Return the [X, Y] coordinate for the center point of the cell that contains the specified text.  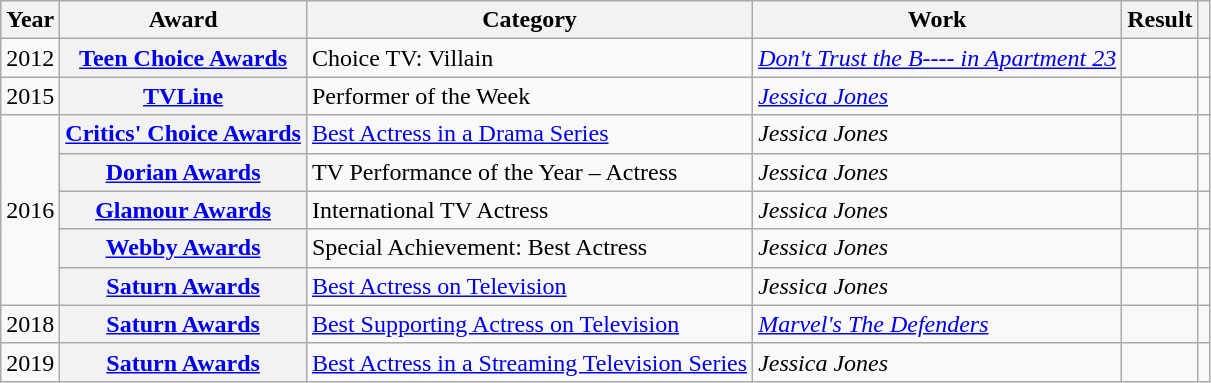
Performer of the Week [529, 96]
Marvel's The Defenders [938, 324]
Best Actress on Television [529, 286]
Webby Awards [184, 248]
2019 [30, 362]
Dorian Awards [184, 172]
Special Achievement: Best Actress [529, 248]
2012 [30, 58]
Best Actress in a Drama Series [529, 134]
Glamour Awards [184, 210]
2015 [30, 96]
Work [938, 20]
2016 [30, 210]
TVLine [184, 96]
2018 [30, 324]
Choice TV: Villain [529, 58]
Result [1160, 20]
Critics' Choice Awards [184, 134]
TV Performance of the Year – Actress [529, 172]
Award [184, 20]
Don't Trust the B---- in Apartment 23 [938, 58]
Category [529, 20]
Best Actress in a Streaming Television Series [529, 362]
Teen Choice Awards [184, 58]
Best Supporting Actress on Television [529, 324]
Year [30, 20]
International TV Actress [529, 210]
